Search for the cell housing the specified text and yield its (x, y) center coordinate. 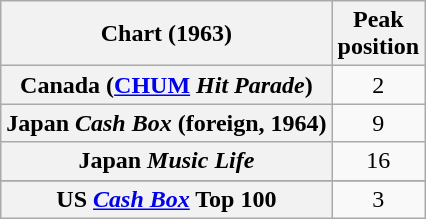
US Cash Box Top 100 (166, 199)
Japan Cash Box (foreign, 1964) (166, 123)
2 (378, 85)
Chart (1963) (166, 34)
Japan Music Life (166, 161)
Peakposition (378, 34)
3 (378, 199)
9 (378, 123)
16 (378, 161)
Canada (CHUM Hit Parade) (166, 85)
